Capture the cell that displays the provided text and extract its (X, Y) central coordinate. 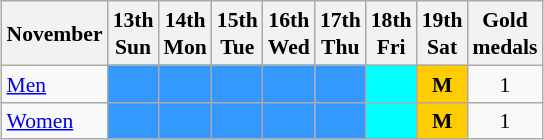
19thSat (442, 33)
Men (55, 84)
16thWed (289, 33)
14thMon (184, 33)
17thThu (340, 33)
13thSun (134, 33)
15thTue (238, 33)
Women (55, 120)
18thFri (392, 33)
Goldmedals (506, 33)
November (55, 33)
